Pinpoint the cell where the given text exists, returning its [x, y] midpoint coordinate. 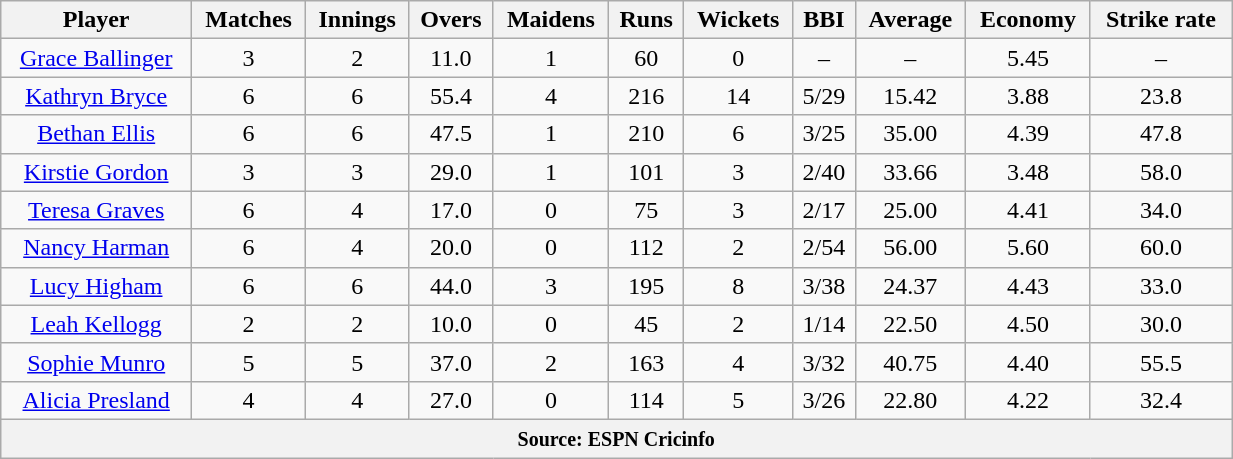
Alicia Presland [96, 400]
4.22 [1028, 400]
163 [646, 362]
1/14 [824, 324]
Maidens [551, 20]
Teresa Graves [96, 210]
3/32 [824, 362]
3.88 [1028, 96]
Source: ESPN Cricinfo [616, 438]
22.50 [910, 324]
11.0 [451, 58]
Wickets [738, 20]
60.0 [1160, 248]
4.43 [1028, 286]
Matches [249, 20]
10.0 [451, 324]
14 [738, 96]
24.37 [910, 286]
47.8 [1160, 134]
Player [96, 20]
BBI [824, 20]
30.0 [1160, 324]
3/38 [824, 286]
Kirstie Gordon [96, 172]
20.0 [451, 248]
112 [646, 248]
55.4 [451, 96]
2/17 [824, 210]
27.0 [451, 400]
5/29 [824, 96]
2/40 [824, 172]
4.50 [1028, 324]
4.40 [1028, 362]
45 [646, 324]
29.0 [451, 172]
Economy [1028, 20]
3.48 [1028, 172]
114 [646, 400]
34.0 [1160, 210]
3/25 [824, 134]
Bethan Ellis [96, 134]
37.0 [451, 362]
Runs [646, 20]
216 [646, 96]
25.00 [910, 210]
101 [646, 172]
35.00 [910, 134]
22.80 [910, 400]
23.8 [1160, 96]
Grace Ballinger [96, 58]
4.41 [1028, 210]
75 [646, 210]
17.0 [451, 210]
8 [738, 286]
Leah Kellogg [96, 324]
Strike rate [1160, 20]
44.0 [451, 286]
40.75 [910, 362]
Kathryn Bryce [96, 96]
Innings [358, 20]
210 [646, 134]
5.45 [1028, 58]
58.0 [1160, 172]
60 [646, 58]
Lucy Higham [96, 286]
56.00 [910, 248]
2/54 [824, 248]
55.5 [1160, 362]
15.42 [910, 96]
33.66 [910, 172]
Average [910, 20]
47.5 [451, 134]
4.39 [1028, 134]
195 [646, 286]
Overs [451, 20]
Sophie Munro [96, 362]
32.4 [1160, 400]
Nancy Harman [96, 248]
33.0 [1160, 286]
3/26 [824, 400]
5.60 [1028, 248]
